Locate the cell with the specified text and output its [x, y] center coordinate. 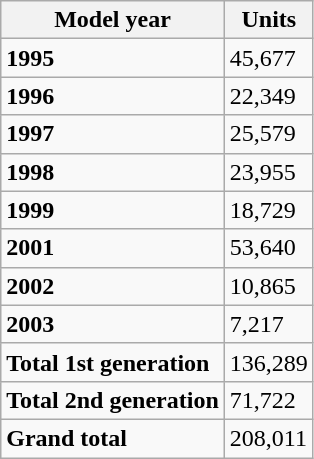
1996 [113, 96]
Model year [113, 20]
2002 [113, 286]
136,289 [268, 362]
18,729 [268, 210]
1997 [113, 134]
23,955 [268, 172]
2003 [113, 324]
Total 2nd generation [113, 400]
Units [268, 20]
71,722 [268, 400]
22,349 [268, 96]
53,640 [268, 248]
25,579 [268, 134]
1995 [113, 58]
1999 [113, 210]
Grand total [113, 438]
1998 [113, 172]
10,865 [268, 286]
45,677 [268, 58]
Total 1st generation [113, 362]
208,011 [268, 438]
2001 [113, 248]
7,217 [268, 324]
